Detect which cell encompasses the target text, then output its (x, y) center coordinate. 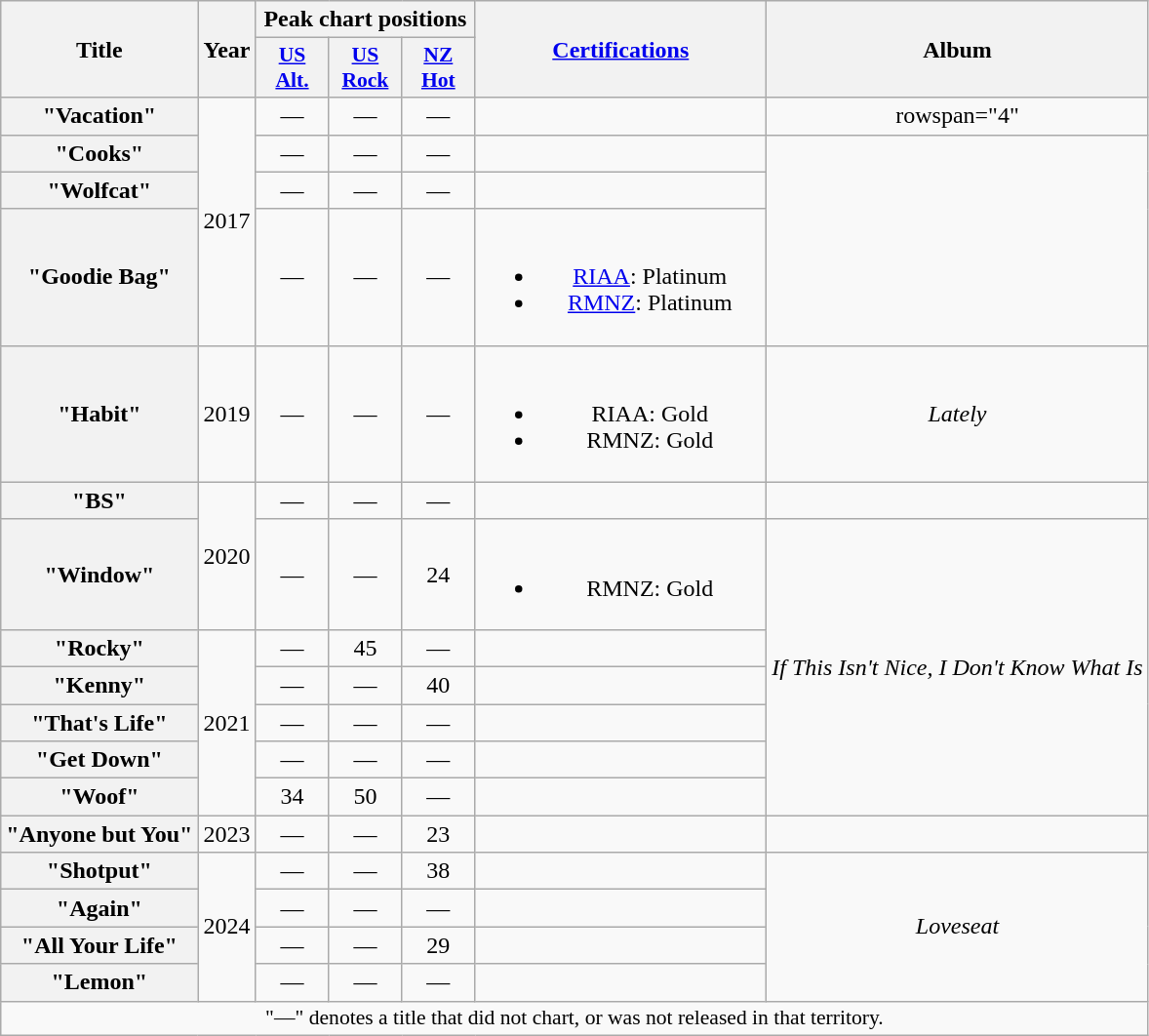
2017 (226, 221)
"Habit" (99, 414)
24 (439, 574)
"That's Life" (99, 723)
2023 (226, 834)
RMNZ: Gold (620, 574)
50 (365, 797)
Peak chart positions (365, 20)
23 (439, 834)
"Again" (99, 908)
2020 (226, 556)
"Wolfcat" (99, 190)
If This Isn't Nice, I Don't Know What Is (958, 667)
"Get Down" (99, 760)
"—" denotes a title that did not chart, or was not released in that territory. (574, 1018)
45 (365, 648)
40 (439, 685)
"Kenny" (99, 685)
Lately (958, 414)
USAlt. (293, 68)
USRock (365, 68)
Album (958, 49)
34 (293, 797)
38 (439, 871)
"Rocky" (99, 648)
NZHot (439, 68)
rowspan="4" (958, 116)
"BS" (99, 500)
Certifications (620, 49)
Loveseat (958, 927)
"Goodie Bag" (99, 277)
"Anyone but You" (99, 834)
"All Your Life" (99, 945)
"Vacation" (99, 116)
"Woof" (99, 797)
Title (99, 49)
"Window" (99, 574)
2019 (226, 414)
2024 (226, 927)
29 (439, 945)
RIAA: PlatinumRMNZ: Platinum (620, 277)
"Shotput" (99, 871)
2021 (226, 722)
"Cooks" (99, 153)
Year (226, 49)
RIAA: GoldRMNZ: Gold (620, 414)
"Lemon" (99, 982)
